Pinpoint the cell where the given text exists, returning its [X, Y] midpoint coordinate. 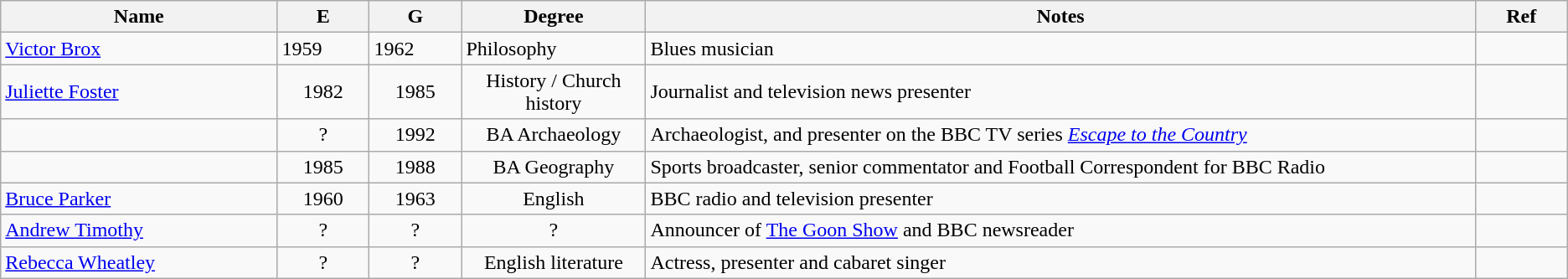
1992 [415, 135]
Name [139, 17]
Bruce Parker [139, 199]
1988 [415, 167]
BA Geography [554, 167]
History / Church history [554, 92]
Rebecca Wheatley [139, 262]
Archaeologist, and presenter on the BBC TV series Escape to the Country [1060, 135]
Andrew Timothy [139, 230]
Announcer of The Goon Show and BBC newsreader [1060, 230]
1963 [415, 199]
1960 [323, 199]
E [323, 17]
G [415, 17]
Journalist and television news presenter [1060, 92]
Degree [554, 17]
BBC radio and television presenter [1060, 199]
Actress, presenter and cabaret singer [1060, 262]
1959 [323, 49]
Sports broadcaster, senior commentator and Football Correspondent for BBC Radio [1060, 167]
Blues musician [1060, 49]
Victor Brox [139, 49]
Philosophy [554, 49]
Juliette Foster [139, 92]
1962 [415, 49]
Ref [1521, 17]
BA Archaeology [554, 135]
Notes [1060, 17]
1982 [323, 92]
English literature [554, 262]
English [554, 199]
